From the cell containing the given text, extract its center point as [X, Y] coordinate. 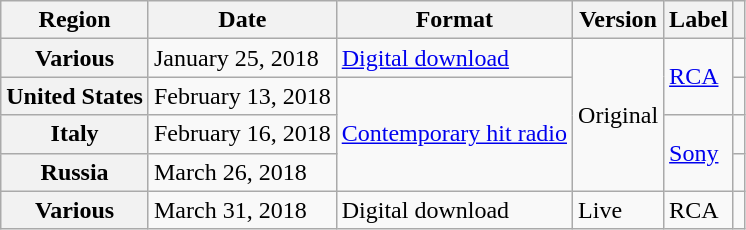
February 16, 2018 [242, 134]
Live [618, 210]
Label [699, 20]
Original [618, 115]
March 31, 2018 [242, 210]
January 25, 2018 [242, 58]
Contemporary hit radio [454, 134]
Region [75, 20]
Format [454, 20]
Italy [75, 134]
United States [75, 96]
Version [618, 20]
Russia [75, 172]
February 13, 2018 [242, 96]
Sony [699, 153]
Date [242, 20]
March 26, 2018 [242, 172]
